Search for the cell housing the specified text and yield its [X, Y] center coordinate. 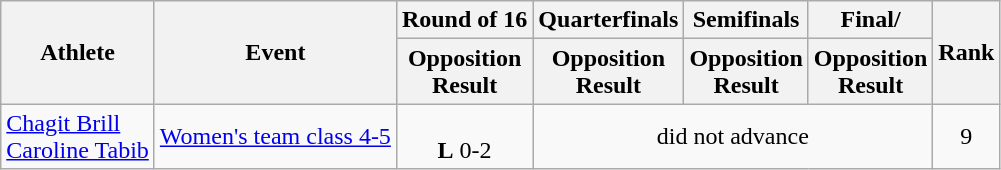
Quarterfinals [608, 20]
Semifinals [746, 20]
Chagit BrillCaroline Tabib [78, 136]
did not advance [733, 136]
Rank [966, 52]
Women's team class 4-5 [275, 136]
9 [966, 136]
L 0-2 [464, 136]
Round of 16 [464, 20]
Event [275, 52]
Athlete [78, 52]
Final/ [870, 20]
